Locate the cell with the specified text and output its (x, y) center coordinate. 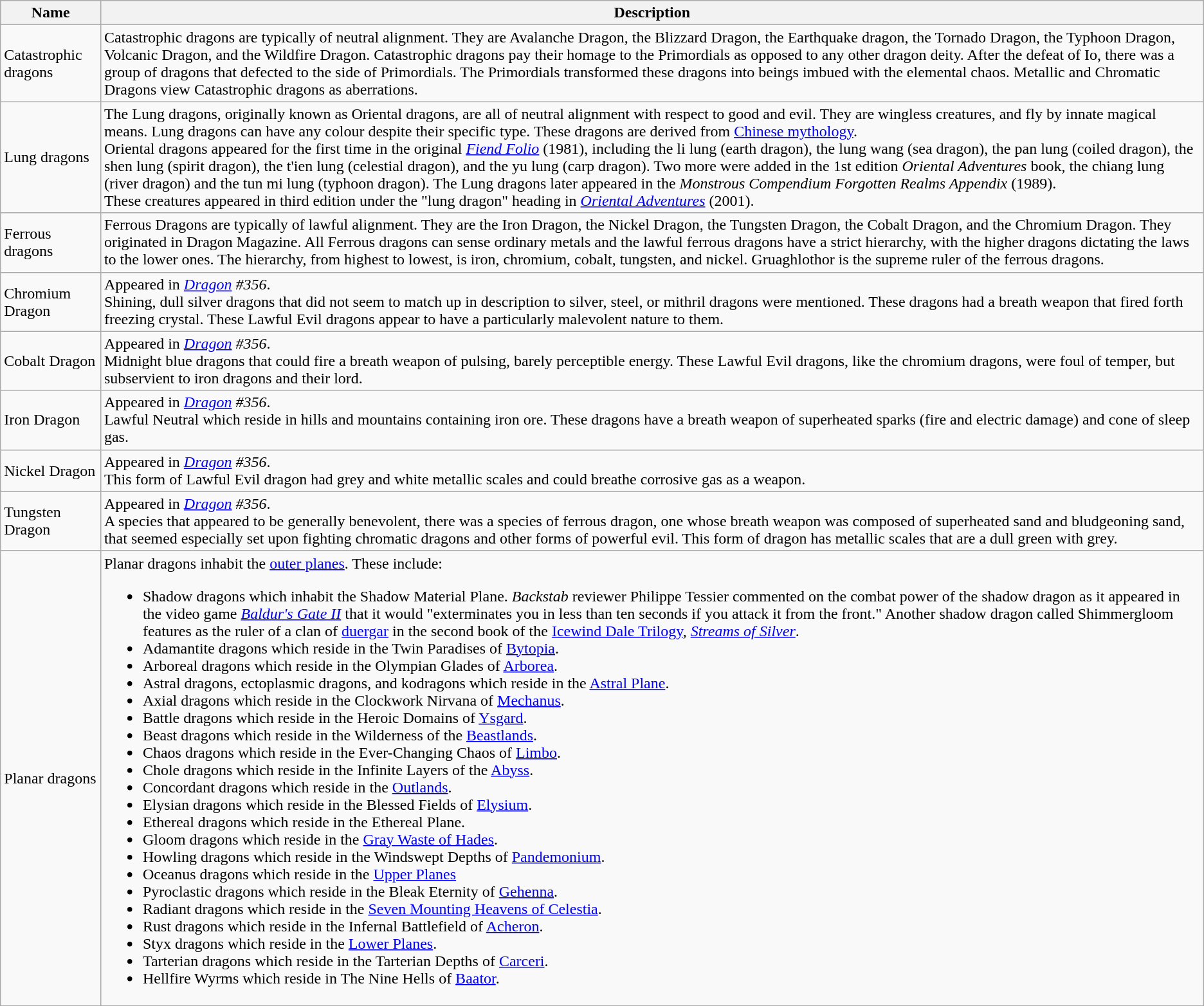
Ferrous dragons (51, 242)
Description (652, 13)
Cobalt Dragon (51, 361)
Appeared in Dragon #356.This form of Lawful Evil dragon had grey and white metallic scales and could breathe corrosive gas as a weapon. (652, 471)
Tungsten Dragon (51, 521)
Planar dragons (51, 778)
Iron Dragon (51, 420)
Chromium Dragon (51, 302)
Lung dragons (51, 157)
Catastrophic dragons (51, 63)
Nickel Dragon (51, 471)
Name (51, 13)
